Pinpoint the cell where the given text exists, returning its (X, Y) midpoint coordinate. 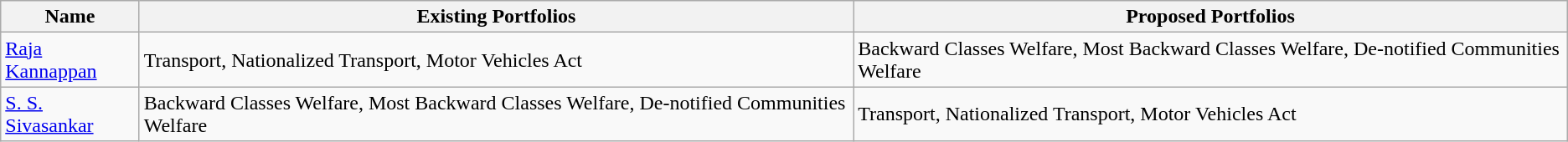
Existing Portfolios (496, 17)
S. S. Sivasankar (70, 114)
Proposed Portfolios (1211, 17)
Name (70, 17)
Raja Kannappan (70, 60)
